Determine the [x, y] coordinate at the center of the cell enclosing the given text.  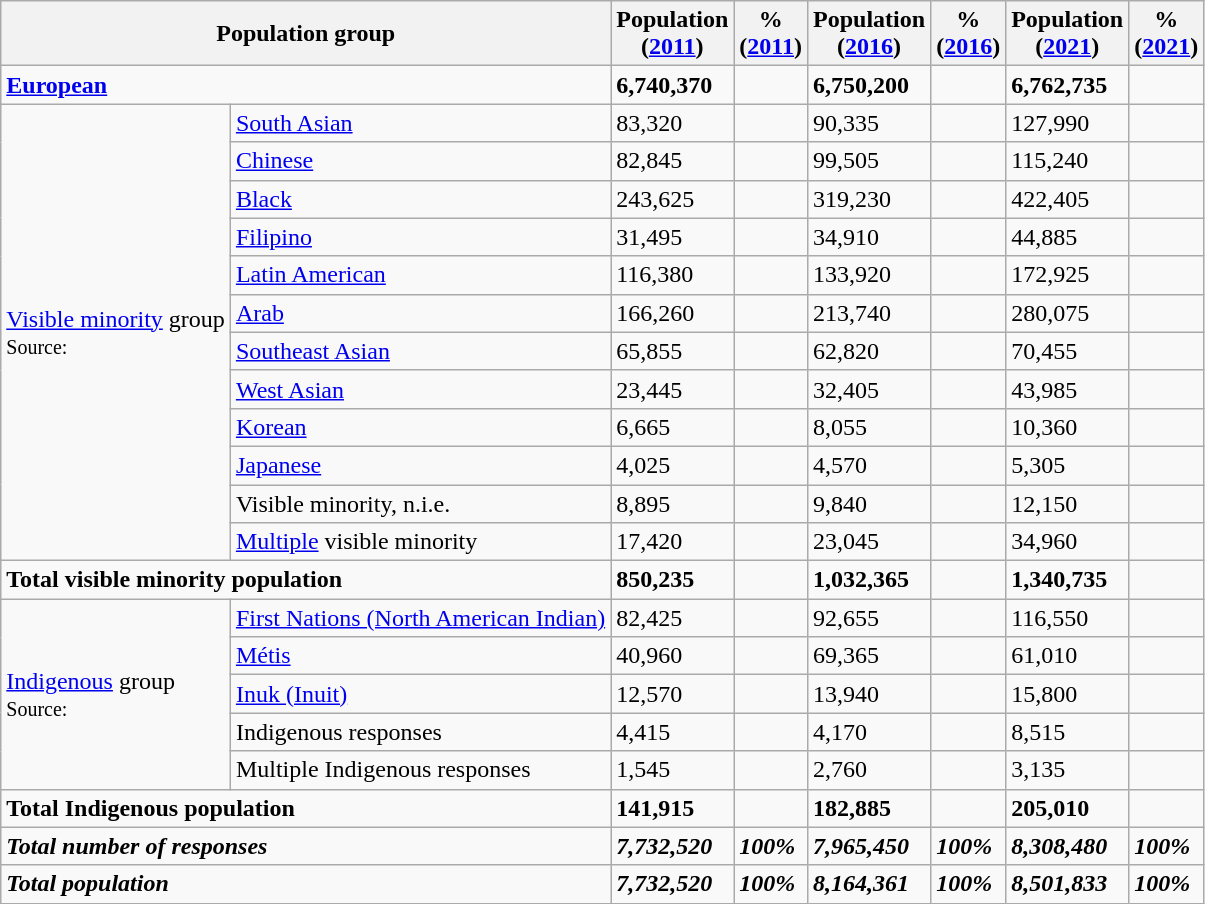
West Asian [420, 389]
Métis [420, 656]
European [306, 85]
Multiple visible minority [420, 542]
Population(2016) [870, 34]
82,845 [672, 161]
850,235 [672, 580]
6,762,735 [1068, 85]
Arab [420, 313]
Population(2021) [1068, 34]
280,075 [1068, 313]
Indigenous groupSource: [116, 694]
213,740 [870, 313]
Inuk (Inuit) [420, 694]
6,750,200 [870, 85]
243,625 [672, 199]
1,340,735 [1068, 580]
12,150 [1068, 503]
Indigenous responses [420, 732]
South Asian [420, 123]
44,885 [1068, 237]
23,445 [672, 389]
127,990 [1068, 123]
90,335 [870, 123]
43,985 [1068, 389]
8,515 [1068, 732]
182,885 [870, 808]
70,455 [1068, 351]
17,420 [672, 542]
3,135 [1068, 770]
1,545 [672, 770]
Filipino [420, 237]
8,055 [870, 427]
Southeast Asian [420, 351]
Visible minority, n.i.e. [420, 503]
Total Indigenous population [306, 808]
15,800 [1068, 694]
Black [420, 199]
116,380 [672, 275]
%(2016) [968, 34]
61,010 [1068, 656]
99,505 [870, 161]
8,308,480 [1068, 846]
6,665 [672, 427]
6,740,370 [672, 85]
115,240 [1068, 161]
32,405 [870, 389]
83,320 [672, 123]
166,260 [672, 313]
Population group [306, 34]
62,820 [870, 351]
422,405 [1068, 199]
8,164,361 [870, 884]
34,910 [870, 237]
8,895 [672, 503]
5,305 [1068, 465]
4,170 [870, 732]
7,965,450 [870, 846]
4,570 [870, 465]
Korean [420, 427]
4,415 [672, 732]
Total number of responses [306, 846]
Population(2011) [672, 34]
92,655 [870, 618]
133,920 [870, 275]
2,760 [870, 770]
Total population [306, 884]
31,495 [672, 237]
Multiple Indigenous responses [420, 770]
13,940 [870, 694]
141,915 [672, 808]
82,425 [672, 618]
116,550 [1068, 618]
34,960 [1068, 542]
4,025 [672, 465]
40,960 [672, 656]
10,360 [1068, 427]
172,925 [1068, 275]
9,840 [870, 503]
Japanese [420, 465]
%(2011) [771, 34]
First Nations (North American Indian) [420, 618]
319,230 [870, 199]
Visible minority groupSource: [116, 332]
23,045 [870, 542]
%(2021) [1166, 34]
1,032,365 [870, 580]
65,855 [672, 351]
205,010 [1068, 808]
12,570 [672, 694]
Chinese [420, 161]
69,365 [870, 656]
Latin American [420, 275]
8,501,833 [1068, 884]
Total visible minority population [306, 580]
